Capture the cell that displays the provided text and extract its (x, y) central coordinate. 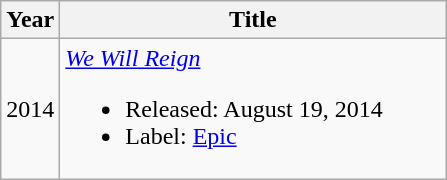
Year (30, 20)
Title (253, 20)
We Will ReignReleased: August 19, 2014Label: Epic (253, 109)
2014 (30, 109)
